Provide the (x, y) coordinate of the cell's center where the given text is located.  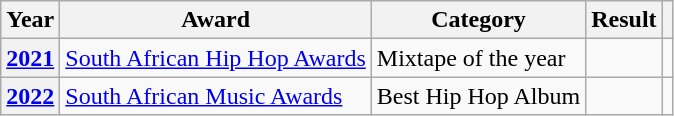
2022 (30, 96)
South African Music Awards (216, 96)
Result (624, 20)
2021 (30, 58)
Best Hip Hop Album (478, 96)
Award (216, 20)
Mixtape of the year (478, 58)
South African Hip Hop Awards (216, 58)
Year (30, 20)
Category (478, 20)
